Determine the [x, y] coordinate at the center of the cell enclosing the given text.  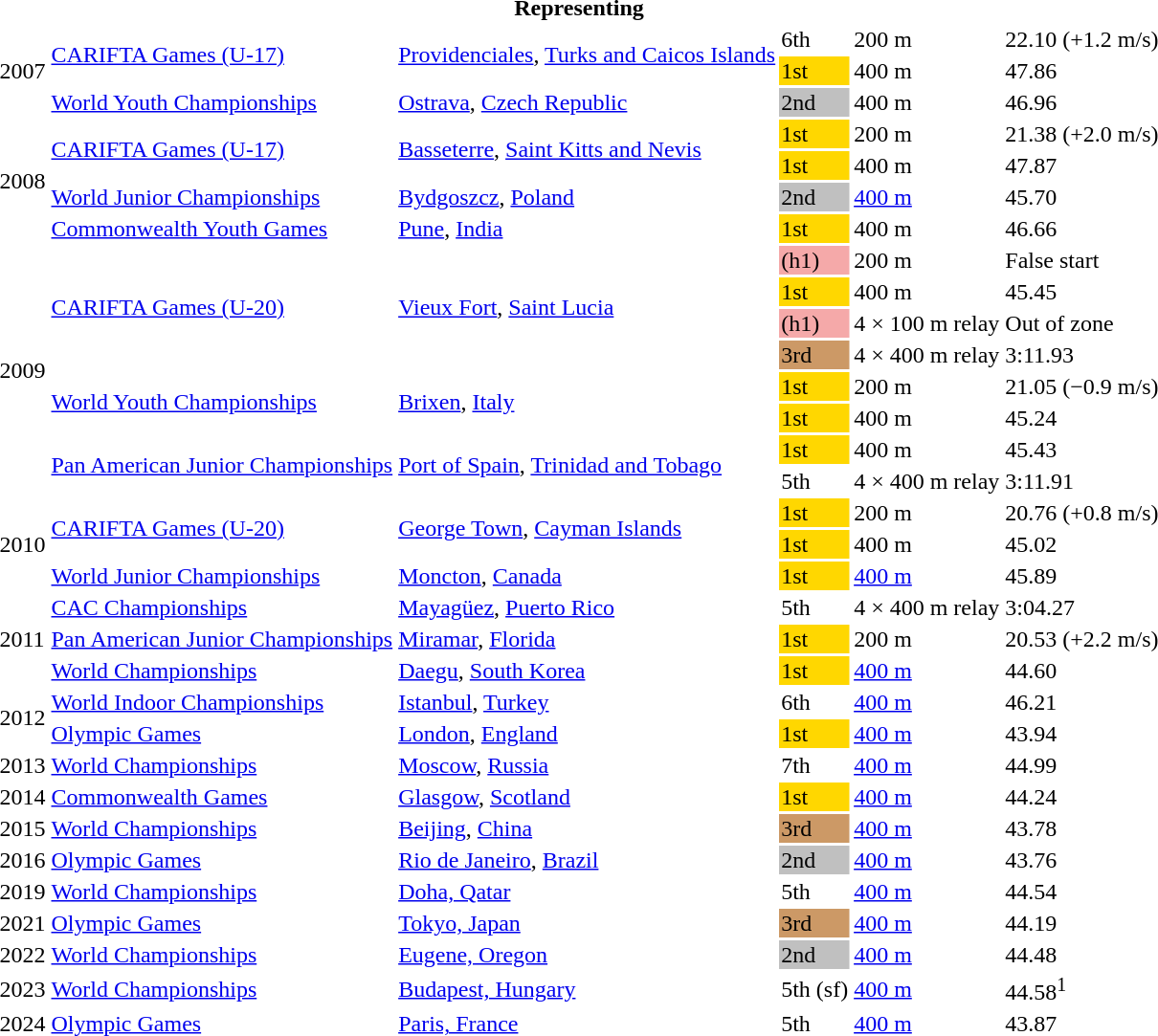
Daegu, South Korea [588, 671]
Budapest, Hungary [588, 989]
Vieux Fort, Saint Lucia [588, 308]
Ostrava, Czech Republic [588, 102]
Bydgoszcz, Poland [588, 197]
Commonwealth Games [222, 797]
Brixen, Italy [588, 402]
Eugene, Oregon [588, 955]
Commonwealth Youth Games [222, 229]
World Indoor Championships [222, 702]
Mayagüez, Puerto Rico [588, 607]
Moscow, Russia [588, 765]
Providenciales, Turks and Caicos Islands [588, 55]
Rio de Janeiro, Brazil [588, 860]
5th (sf) [815, 989]
Moncton, Canada [588, 576]
Doha, Qatar [588, 892]
Basseterre, Saint Kitts and Nevis [588, 149]
Port of Spain, Trinidad and Tobago [588, 465]
Tokyo, Japan [588, 923]
George Town, Cayman Islands [588, 528]
CAC Championships [222, 607]
Pune, India [588, 229]
7th [815, 765]
Miramar, Florida [588, 639]
4 × 100 m relay [926, 323]
Istanbul, Turkey [588, 702]
London, England [588, 734]
Glasgow, Scotland [588, 797]
Beijing, China [588, 828]
